Extract the (x, y) coordinate from the center of the cell holding the provided text.  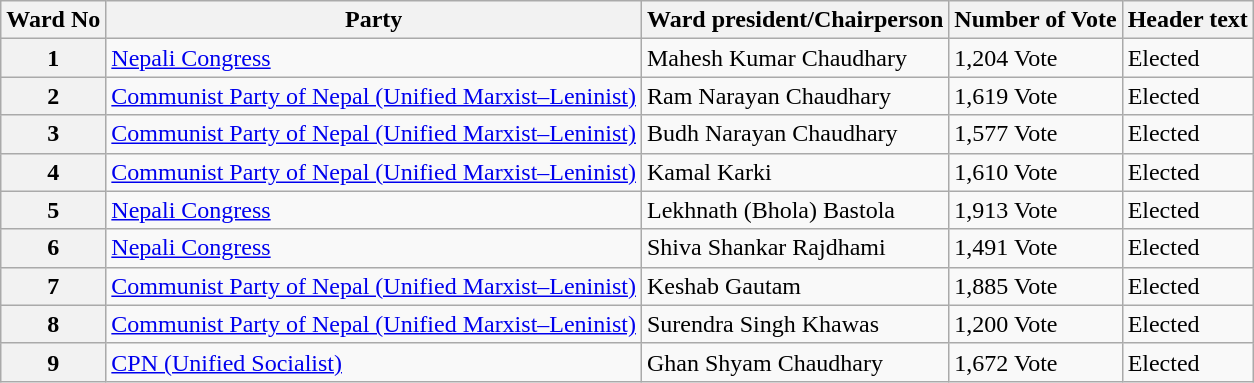
Mahesh Kumar Chaudhary (794, 58)
1,200 Vote (1036, 324)
1,204 Vote (1036, 58)
1,672 Vote (1036, 362)
CPN (Unified Socialist) (374, 362)
2 (54, 96)
Ghan Shyam Chaudhary (794, 362)
9 (54, 362)
Keshab Gautam (794, 286)
6 (54, 248)
1,885 Vote (1036, 286)
Lekhnath (Bhola) Bastola (794, 210)
1,619 Vote (1036, 96)
7 (54, 286)
1,577 Vote (1036, 134)
Shiva Shankar Rajdhami (794, 248)
8 (54, 324)
1,610 Vote (1036, 172)
Number of Vote (1036, 20)
Budh Narayan Chaudhary (794, 134)
1,491 Vote (1036, 248)
Ram Narayan Chaudhary (794, 96)
1,913 Vote (1036, 210)
Ward president/Chairperson (794, 20)
Header text (1188, 20)
1 (54, 58)
Surendra Singh Khawas (794, 324)
5 (54, 210)
Ward No (54, 20)
Kamal Karki (794, 172)
Party (374, 20)
3 (54, 134)
4 (54, 172)
